Search for the cell housing the specified text and yield its [x, y] center coordinate. 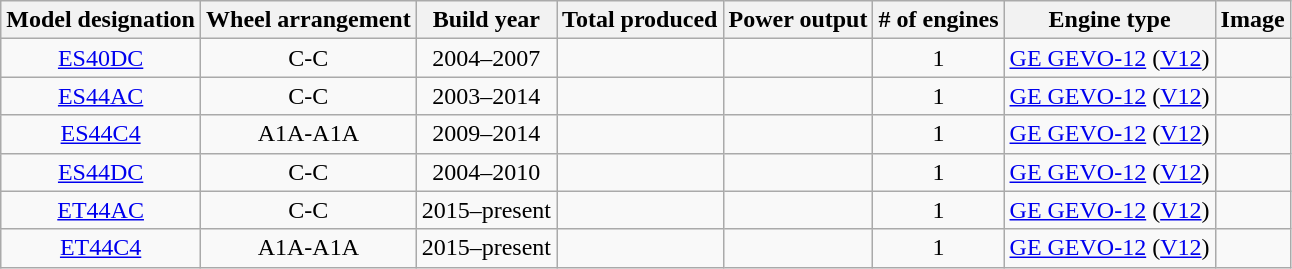
2003–2014 [486, 96]
Wheel arrangement [309, 20]
ES44C4 [101, 134]
Build year [486, 20]
# of engines [938, 20]
Engine type [1110, 20]
Power output [798, 20]
ET44C4 [101, 248]
ES44DC [101, 172]
Total produced [640, 20]
2004–2007 [486, 58]
ET44AC [101, 210]
Model designation [101, 20]
2004–2010 [486, 172]
2009–2014 [486, 134]
Image [1252, 20]
ES44AC [101, 96]
ES40DC [101, 58]
